Return [x, y] of the center of cell containing provided text 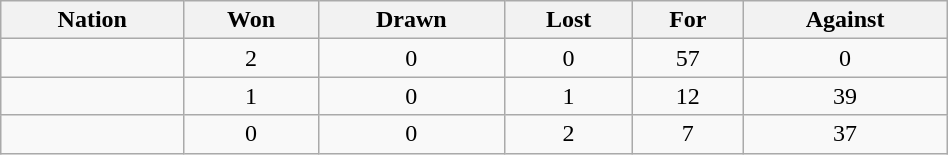
57 [688, 58]
Against [845, 20]
37 [845, 134]
Won [252, 20]
Drawn [411, 20]
Lost [568, 20]
7 [688, 134]
12 [688, 96]
Nation [92, 20]
39 [845, 96]
For [688, 20]
